Scan for the cell matching the given text and deliver its [x, y] coordinate at center. 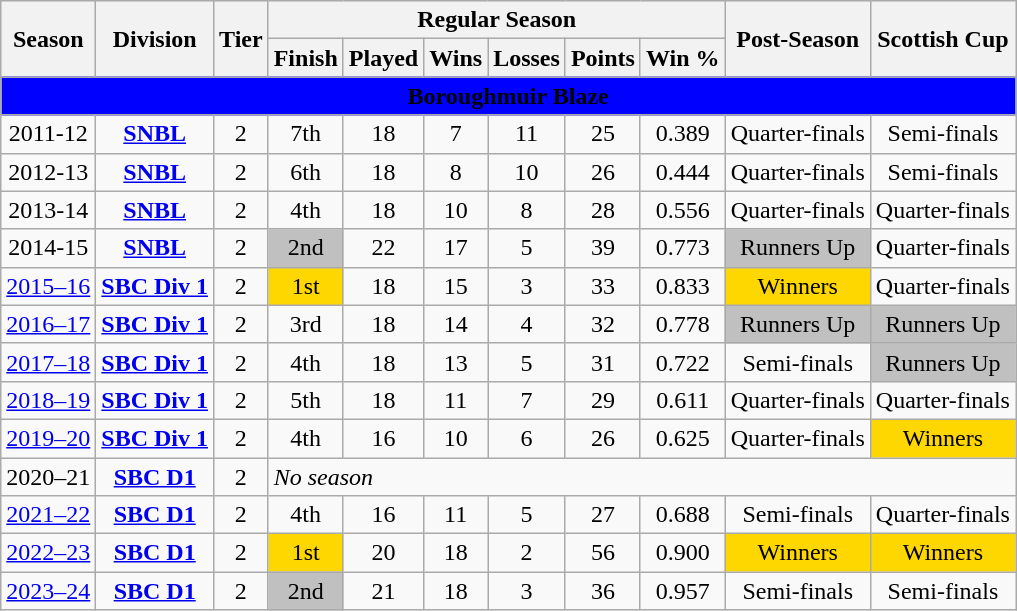
2023–24 [48, 591]
14 [456, 324]
28 [602, 210]
0.773 [682, 248]
Scottish Cup [942, 39]
Finish [306, 58]
15 [456, 286]
2021–22 [48, 515]
Wins [456, 58]
2011-12 [48, 134]
0.556 [682, 210]
7th [306, 134]
0.611 [682, 400]
13 [456, 362]
Played [383, 58]
27 [602, 515]
Losses [527, 58]
5th [306, 400]
0.389 [682, 134]
2019–20 [48, 438]
0.625 [682, 438]
2016–17 [48, 324]
Season [48, 39]
2012-13 [48, 172]
0.722 [682, 362]
29 [602, 400]
0.444 [682, 172]
2018–19 [48, 400]
31 [602, 362]
Division [155, 39]
2015–16 [48, 286]
0.778 [682, 324]
21 [383, 591]
0.833 [682, 286]
36 [602, 591]
2017–18 [48, 362]
6 [527, 438]
2014-15 [48, 248]
Boroughmuir Blaze [508, 96]
32 [602, 324]
Win % [682, 58]
2020–21 [48, 477]
3rd [306, 324]
4 [527, 324]
2022–23 [48, 553]
20 [383, 553]
56 [602, 553]
39 [602, 248]
25 [602, 134]
Points [602, 58]
0.900 [682, 553]
Regular Season [496, 20]
17 [456, 248]
0.688 [682, 515]
0.957 [682, 591]
2013-14 [48, 210]
Tier [242, 39]
6th [306, 172]
22 [383, 248]
Post-Season [798, 39]
33 [602, 286]
No season [642, 477]
